Locate the cell with the specified text and output its [x, y] center coordinate. 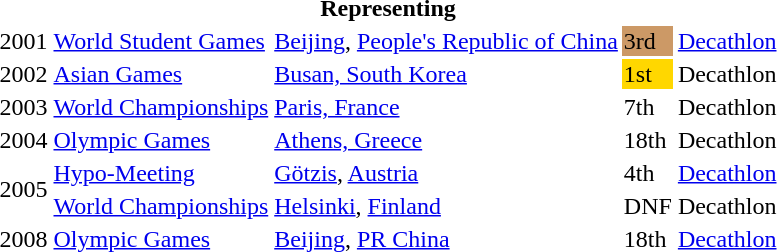
1st [648, 74]
Busan, South Korea [446, 74]
7th [648, 107]
3rd [648, 41]
Paris, France [446, 107]
Asian Games [161, 74]
4th [648, 173]
Götzis, Austria [446, 173]
Helsinki, Finland [446, 206]
18th [648, 140]
Beijing, People's Republic of China [446, 41]
Hypo-Meeting [161, 173]
Olympic Games [161, 140]
Athens, Greece [446, 140]
World Student Games [161, 41]
DNF [648, 206]
